Locate the cell with the specified text and output its (x, y) center coordinate. 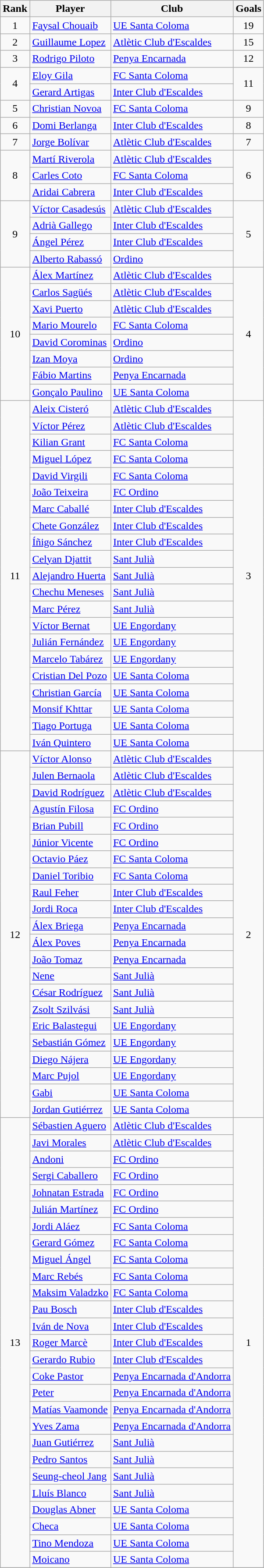
Christian García (70, 692)
Sebastián Gómez (70, 1043)
César Rodríguez (70, 992)
Izan Moya (70, 359)
Johnatan Estrada (70, 1193)
Maksim Valadzko (70, 1293)
Checa (70, 1526)
Íñigo Sánchez (70, 542)
Matías Vaamonde (70, 1409)
Christian Novoa (70, 109)
Xavi Puerto (70, 309)
Seung-cheol Jang (70, 1476)
Chete González (70, 526)
Guillaume Lopez (70, 42)
Andoni (70, 1159)
Julen Bernaola (70, 776)
Jordi Roca (70, 909)
Chechu Meneses (70, 592)
13 (15, 1343)
Sergi Caballero (70, 1176)
Pau Bosch (70, 1310)
Pedro Santos (70, 1459)
Julián Fernández (70, 642)
David Rodríguez (70, 793)
Marcelo Tabárez (70, 659)
João Tomaz (70, 959)
Álex Briega (70, 926)
Goals (249, 9)
Douglas Abner (70, 1509)
Carles Coto (70, 175)
Player (70, 9)
19 (249, 25)
Rank (15, 9)
Ángel Pérez (70, 242)
Alejandro Huerta (70, 576)
Tiago Portuga (70, 726)
Marc Rebés (70, 1276)
Diego Nájera (70, 1059)
Juan Gutiérrez (70, 1443)
10 (15, 334)
Cristian Del Pozo (70, 676)
Miguel Ángel (70, 1259)
Mario Mourelo (70, 326)
Monsif Khttar (70, 709)
Octavio Páez (70, 859)
Brian Pubill (70, 826)
Jorge Bolívar (70, 142)
Aridai Cabrera (70, 192)
15 (249, 42)
Lluís Blanco (70, 1493)
Jordan Gutiérrez (70, 1109)
Moicano (70, 1560)
Álex Poves (70, 942)
Yves Zama (70, 1426)
Gerard Artigas (70, 92)
Iván de Nova (70, 1326)
Sébastien Aguero (70, 1126)
Jordi Aláez (70, 1226)
Víctor Bernat (70, 626)
Kilian Grant (70, 442)
Faysal Chouaib (70, 25)
Carlos Sagüés (70, 292)
Gabi (70, 1093)
Fábio Martins (70, 375)
Aleix Cisteró (70, 409)
Tino Mendoza (70, 1543)
Raul Feher (70, 892)
Domi Berlanga (70, 125)
Javi Morales (70, 1143)
Adrià Gallego (70, 226)
Agustín Filosa (70, 809)
João Teixeira (70, 492)
Gonçalo Paulino (70, 392)
Víctor Alonso (70, 759)
Rodrigo Piloto (70, 59)
Marc Caballé (70, 509)
David Corominas (70, 342)
Miguel López (70, 459)
David Virgili (70, 475)
Gerardo Rubio (70, 1359)
Eric Balastegui (70, 1026)
Alberto Rabassó (70, 259)
Gerard Gómez (70, 1242)
Eloy Gila (70, 75)
Daniel Toribio (70, 876)
Roger Marcè (70, 1343)
Álex Martínez (70, 276)
Club (172, 9)
Coke Pastor (70, 1376)
Zsolt Szilvási (70, 1009)
Víctor Casadesús (70, 209)
Júnior Vicente (70, 842)
Marc Pérez (70, 609)
Martí Riverola (70, 159)
Víctor Pérez (70, 425)
Julián Martínez (70, 1209)
Celyan Djattit (70, 559)
Iván Quintero (70, 743)
Marc Pujol (70, 1076)
Nene (70, 976)
Peter (70, 1393)
